Pinpoint the cell where the given text exists, returning its [x, y] midpoint coordinate. 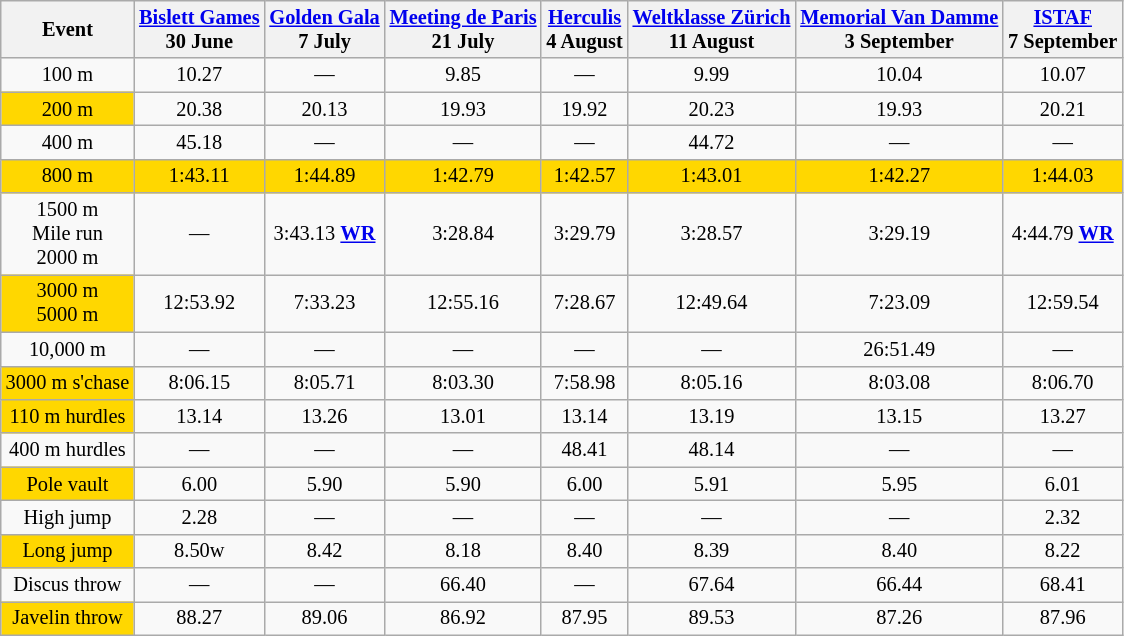
ISTAF 7 September [1062, 29]
7:28.67 [584, 303]
3000 m s'chase [68, 383]
400 m hurdles [68, 450]
19.92 [584, 109]
3:28.84 [464, 234]
66.44 [899, 585]
20.23 [712, 109]
8:06.15 [199, 383]
Memorial Van Damme 3 September [899, 29]
87.26 [899, 618]
1:42.27 [899, 176]
20.13 [324, 109]
8.42 [324, 551]
9.85 [464, 75]
8.39 [712, 551]
66.40 [464, 585]
89.53 [712, 618]
Meeting de Paris 21 July [464, 29]
1:43.01 [712, 176]
3000 m 5000 m [68, 303]
26:51.49 [899, 349]
87.96 [1062, 618]
48.14 [712, 450]
400 m [68, 142]
8.50w [199, 551]
110 m hurdles [68, 416]
12:59.54 [1062, 303]
7:33.23 [324, 303]
6.01 [1062, 484]
Javelin throw [68, 618]
20.21 [1062, 109]
3:28.57 [712, 234]
Weltklasse Zürich 11 August [712, 29]
87.95 [584, 618]
800 m [68, 176]
1:42.57 [584, 176]
8.18 [464, 551]
Event [68, 29]
48.41 [584, 450]
3:43.13 WR [324, 234]
12:55.16 [464, 303]
67.64 [712, 585]
10.07 [1062, 75]
Discus throw [68, 585]
12:53.92 [199, 303]
89.06 [324, 618]
12:49.64 [712, 303]
1:44.89 [324, 176]
Herculis 4 August [584, 29]
2.32 [1062, 517]
1:42.79 [464, 176]
88.27 [199, 618]
13.01 [464, 416]
200 m [68, 109]
8:03.30 [464, 383]
8:05.71 [324, 383]
5.95 [899, 484]
10,000 m [68, 349]
68.41 [1062, 585]
3:29.79 [584, 234]
44.72 [712, 142]
Golden Gala 7 July [324, 29]
1500 m Mile run 2000 m [68, 234]
9.99 [712, 75]
13.26 [324, 416]
5.91 [712, 484]
Pole vault [68, 484]
13.15 [899, 416]
100 m [68, 75]
10.27 [199, 75]
10.04 [899, 75]
8:06.70 [1062, 383]
13.27 [1062, 416]
8:05.16 [712, 383]
2.28 [199, 517]
7:58.98 [584, 383]
86.92 [464, 618]
Bislett Games 30 June [199, 29]
3:29.19 [899, 234]
1:44.03 [1062, 176]
High jump [68, 517]
4:44.79 WR [1062, 234]
45.18 [199, 142]
Long jump [68, 551]
8.22 [1062, 551]
13.19 [712, 416]
7:23.09 [899, 303]
1:43.11 [199, 176]
20.38 [199, 109]
8:03.08 [899, 383]
